Capture the cell that displays the provided text and extract its [x, y] central coordinate. 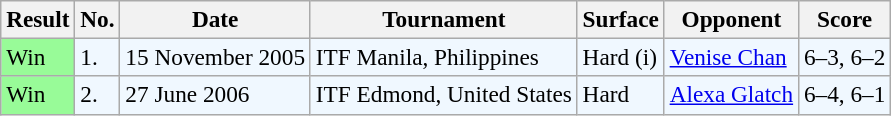
15 November 2005 [215, 57]
27 June 2006 [215, 95]
ITF Manila, Philippines [444, 57]
Score [844, 19]
6–4, 6–1 [844, 95]
No. [98, 19]
Alexa Glatch [731, 95]
Tournament [444, 19]
ITF Edmond, United States [444, 95]
2. [98, 95]
Hard [620, 95]
Result [38, 19]
Hard (i) [620, 57]
6–3, 6–2 [844, 57]
Date [215, 19]
Opponent [731, 19]
Venise Chan [731, 57]
Surface [620, 19]
1. [98, 57]
